For the text-containing cell, return its midpoint in [X, Y] coordinate format. 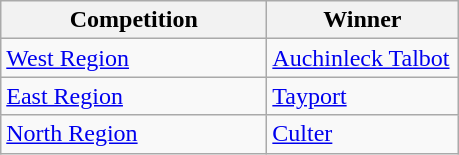
North Region [134, 134]
West Region [134, 58]
Culter [362, 134]
East Region [134, 96]
Competition [134, 20]
Auchinleck Talbot [362, 58]
Tayport [362, 96]
Winner [362, 20]
